Detect which cell encompasses the target text, then output its (x, y) center coordinate. 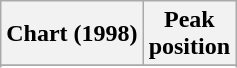
Chart (1998) (72, 34)
Peakposition (189, 34)
